Return the [x, y] coordinate for the center point of the cell that contains the specified text.  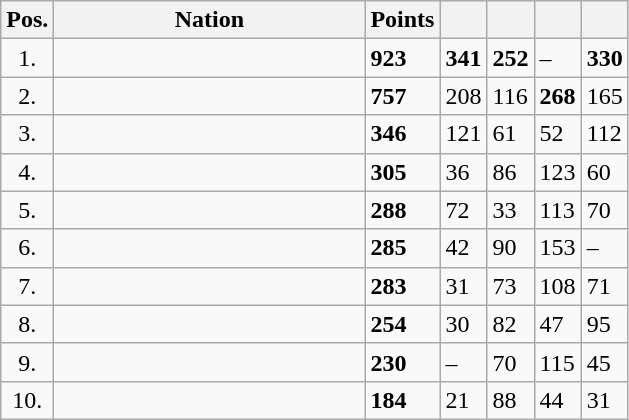
184 [402, 400]
2. [28, 96]
10. [28, 400]
254 [402, 324]
3. [28, 134]
72 [464, 210]
341 [464, 58]
21 [464, 400]
285 [402, 248]
30 [464, 324]
283 [402, 286]
88 [510, 400]
86 [510, 172]
7. [28, 286]
121 [464, 134]
Points [402, 20]
33 [510, 210]
82 [510, 324]
8. [28, 324]
123 [558, 172]
230 [402, 362]
252 [510, 58]
165 [604, 96]
61 [510, 134]
305 [402, 172]
6. [28, 248]
268 [558, 96]
Pos. [28, 20]
4. [28, 172]
5. [28, 210]
1. [28, 58]
71 [604, 286]
208 [464, 96]
Nation [210, 20]
330 [604, 58]
36 [464, 172]
757 [402, 96]
153 [558, 248]
90 [510, 248]
113 [558, 210]
112 [604, 134]
73 [510, 286]
52 [558, 134]
116 [510, 96]
115 [558, 362]
95 [604, 324]
923 [402, 58]
288 [402, 210]
60 [604, 172]
346 [402, 134]
44 [558, 400]
42 [464, 248]
108 [558, 286]
45 [604, 362]
9. [28, 362]
47 [558, 324]
